Scan for the cell matching the given text and deliver its (X, Y) coordinate at center. 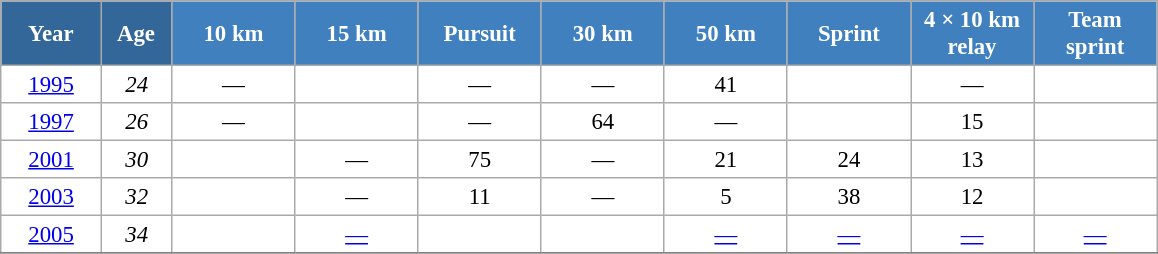
75 (480, 160)
2005 (52, 235)
32 (136, 197)
2003 (52, 197)
64 (602, 122)
38 (848, 197)
15 (972, 122)
1997 (52, 122)
Age (136, 34)
30 km (602, 34)
13 (972, 160)
50 km (726, 34)
10 km (234, 34)
Team sprint (1096, 34)
11 (480, 197)
15 km (356, 34)
Sprint (848, 34)
12 (972, 197)
1995 (52, 85)
5 (726, 197)
Year (52, 34)
21 (726, 160)
41 (726, 85)
30 (136, 160)
Pursuit (480, 34)
2001 (52, 160)
34 (136, 235)
4 × 10 km relay (972, 34)
26 (136, 122)
